Extract the [X, Y] coordinate from the center of the cell holding the provided text.  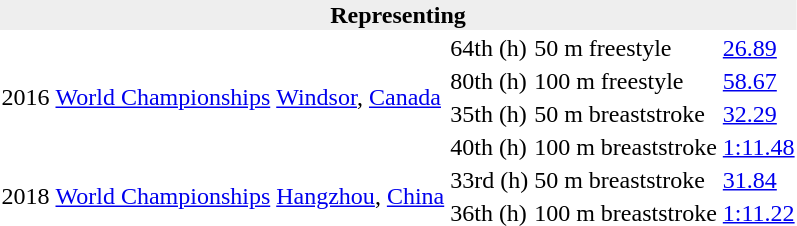
33rd (h) [490, 180]
50 m freestyle [626, 48]
2016 [26, 98]
26.89 [758, 48]
1:11.48 [758, 147]
64th (h) [490, 48]
World Championships [163, 98]
40th (h) [490, 147]
31.84 [758, 180]
35th (h) [490, 114]
Windsor, Canada [360, 98]
100 m breaststroke [626, 147]
80th (h) [490, 81]
32.29 [758, 114]
100 m freestyle [626, 81]
58.67 [758, 81]
Representing [398, 15]
